Pinpoint the cell where the given text exists, returning its [x, y] midpoint coordinate. 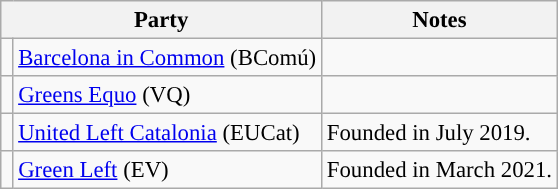
Barcelona in Common (BComú) [168, 58]
United Left Catalonia (EUCat) [168, 133]
Notes [439, 20]
Party [162, 20]
Green Left (EV) [168, 170]
Founded in March 2021. [439, 170]
Founded in July 2019. [439, 133]
Greens Equo (VQ) [168, 95]
